Locate the cell with the specified text and output its (X, Y) center coordinate. 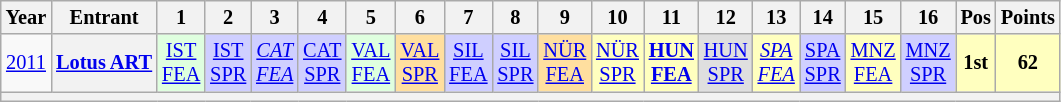
11 (672, 17)
CATSPR (322, 63)
Points (1028, 17)
HUNSPR (726, 63)
CATFEA (274, 63)
SPASPR (823, 63)
SILSPR (515, 63)
1st (976, 63)
6 (420, 17)
62 (1028, 63)
HUNFEA (672, 63)
2011 (26, 63)
10 (618, 17)
ISTFEA (181, 63)
ISTSPR (228, 63)
Entrant (104, 17)
MNZSPR (928, 63)
1 (181, 17)
Lotus ART (104, 63)
NÜRSPR (618, 63)
13 (776, 17)
Year (26, 17)
3 (274, 17)
14 (823, 17)
MNZFEA (874, 63)
NÜRFEA (564, 63)
5 (370, 17)
SPAFEA (776, 63)
15 (874, 17)
Pos (976, 17)
9 (564, 17)
4 (322, 17)
VALFEA (370, 63)
VALSPR (420, 63)
16 (928, 17)
8 (515, 17)
12 (726, 17)
7 (468, 17)
2 (228, 17)
SILFEA (468, 63)
